Detect which cell encompasses the target text, then output its (x, y) center coordinate. 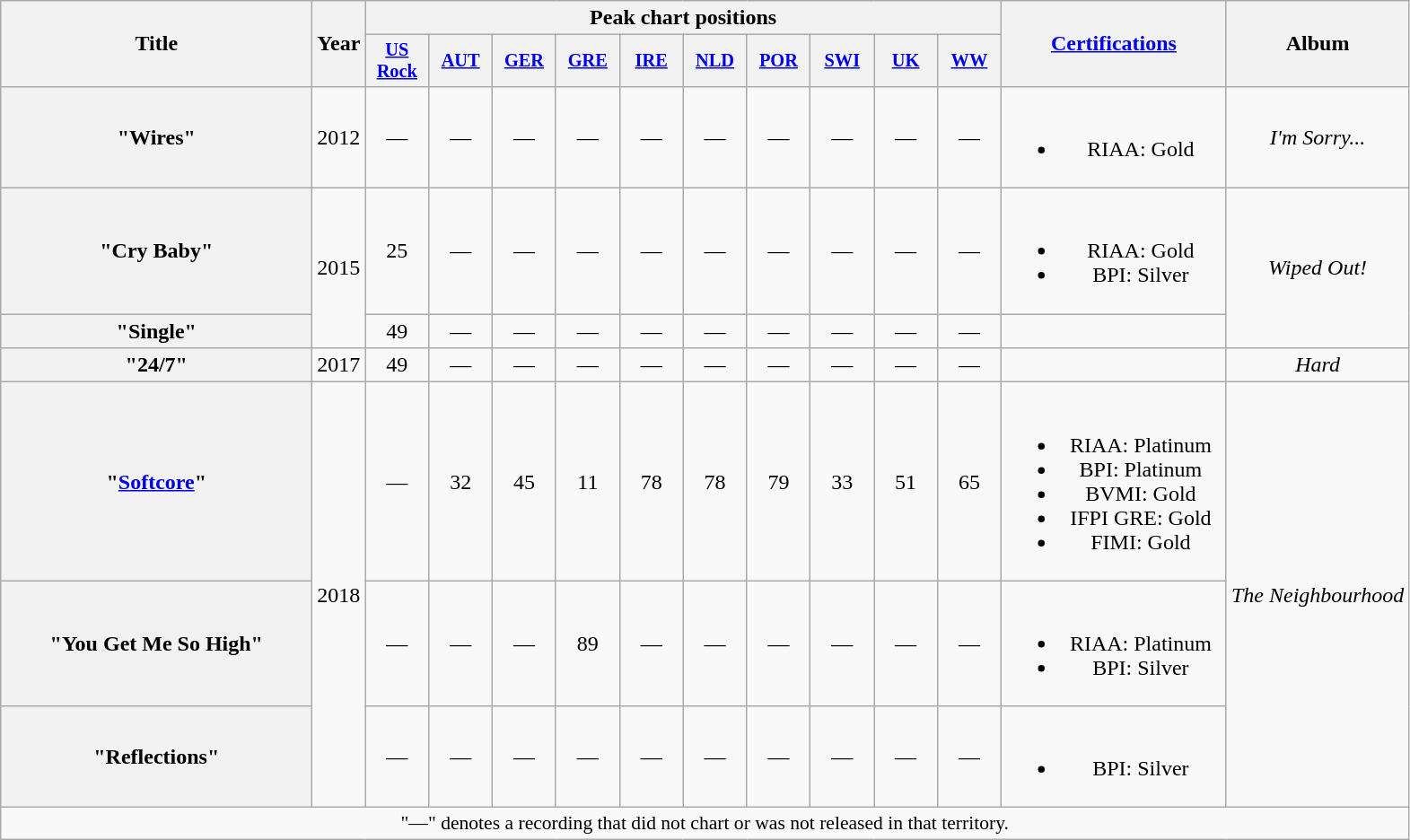
Certifications (1113, 44)
UK (906, 61)
"—" denotes a recording that did not chart or was not released in that territory. (705, 824)
45 (524, 481)
"Wires" (156, 136)
AUT (461, 61)
32 (461, 481)
IRE (652, 61)
51 (906, 481)
2018 (339, 595)
USRock (397, 61)
RIAA: PlatinumBPI: Silver (1113, 643)
RIAA: GoldBPI: Silver (1113, 251)
"You Get Me So High" (156, 643)
65 (969, 481)
"Single" (156, 331)
WW (969, 61)
SWI (842, 61)
Hard (1318, 365)
89 (587, 643)
The Neighbourhood (1318, 595)
Year (339, 44)
"Softcore" (156, 481)
POR (779, 61)
2015 (339, 268)
RIAA: Gold (1113, 136)
2012 (339, 136)
Title (156, 44)
I'm Sorry... (1318, 136)
"24/7" (156, 365)
25 (397, 251)
79 (779, 481)
Album (1318, 44)
RIAA: PlatinumBPI: PlatinumBVMI: GoldIFPI GRE: GoldFIMI: Gold (1113, 481)
2017 (339, 365)
BPI: Silver (1113, 757)
"Reflections" (156, 757)
Wiped Out! (1318, 268)
33 (842, 481)
GER (524, 61)
GRE (587, 61)
11 (587, 481)
NLD (714, 61)
"Cry Baby" (156, 251)
Peak chart positions (684, 18)
